Determine the (x, y) coordinate at the center of the cell enclosing the given text.  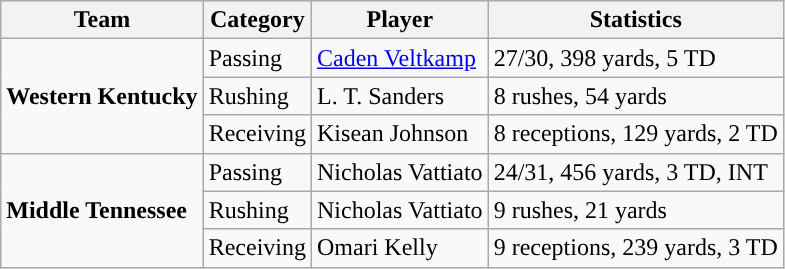
9 receptions, 239 yards, 3 TD (636, 248)
Player (400, 20)
Kisean Johnson (400, 134)
Omari Kelly (400, 248)
Middle Tennessee (102, 210)
27/30, 398 yards, 5 TD (636, 58)
8 receptions, 129 yards, 2 TD (636, 134)
24/31, 456 yards, 3 TD, INT (636, 172)
Category (257, 20)
Team (102, 20)
8 rushes, 54 yards (636, 96)
Statistics (636, 20)
Western Kentucky (102, 96)
9 rushes, 21 yards (636, 210)
L. T. Sanders (400, 96)
Caden Veltkamp (400, 58)
